Search for the cell housing the specified text and yield its (x, y) center coordinate. 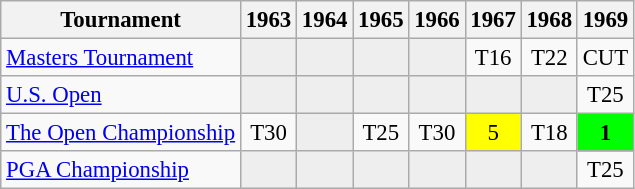
The Open Championship (121, 133)
1963 (268, 20)
1964 (325, 20)
PGA Championship (121, 170)
1966 (437, 20)
1965 (381, 20)
T22 (549, 58)
1968 (549, 20)
5 (493, 133)
1967 (493, 20)
Tournament (121, 20)
U.S. Open (121, 95)
CUT (605, 58)
T18 (549, 133)
1 (605, 133)
T16 (493, 58)
1969 (605, 20)
Masters Tournament (121, 58)
